Locate the cell with the specified text and output its [x, y] center coordinate. 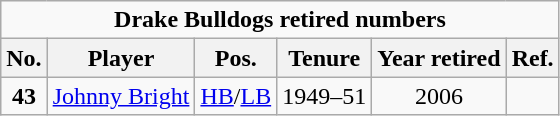
Tenure [324, 58]
Ref. [532, 58]
Player [121, 58]
Johnny Bright [121, 96]
Drake Bulldogs retired numbers [280, 20]
HB/LB [236, 96]
No. [24, 58]
2006 [439, 96]
1949–51 [324, 96]
43 [24, 96]
Year retired [439, 58]
Pos. [236, 58]
